Detect which cell encompasses the target text, then output its (X, Y) center coordinate. 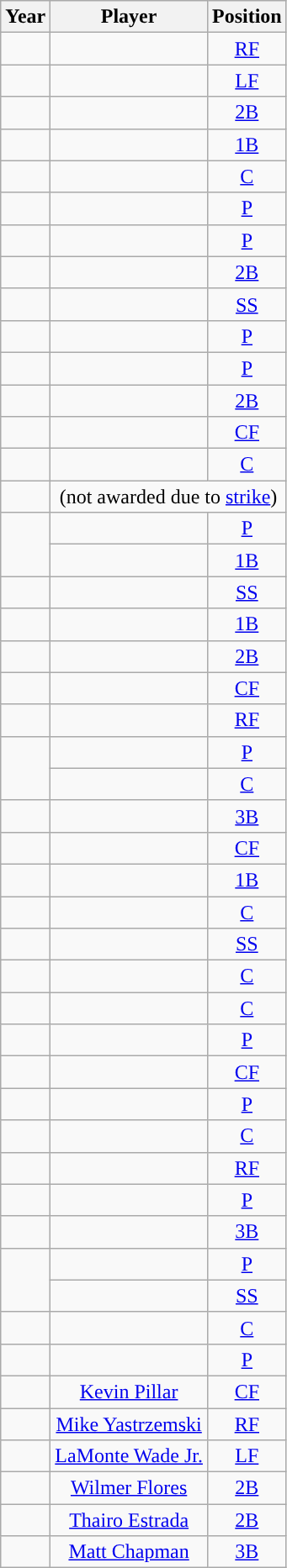
Year (25, 17)
Wilmer Flores (130, 1488)
Mike Yastrzemski (130, 1424)
LaMonte Wade Jr. (130, 1456)
Player (130, 17)
Kevin Pillar (130, 1392)
Position (247, 17)
(not awarded due to strike) (168, 497)
Thairo Estrada (130, 1520)
Matt Chapman (130, 1552)
